For the text-containing cell, return its midpoint in [x, y] coordinate format. 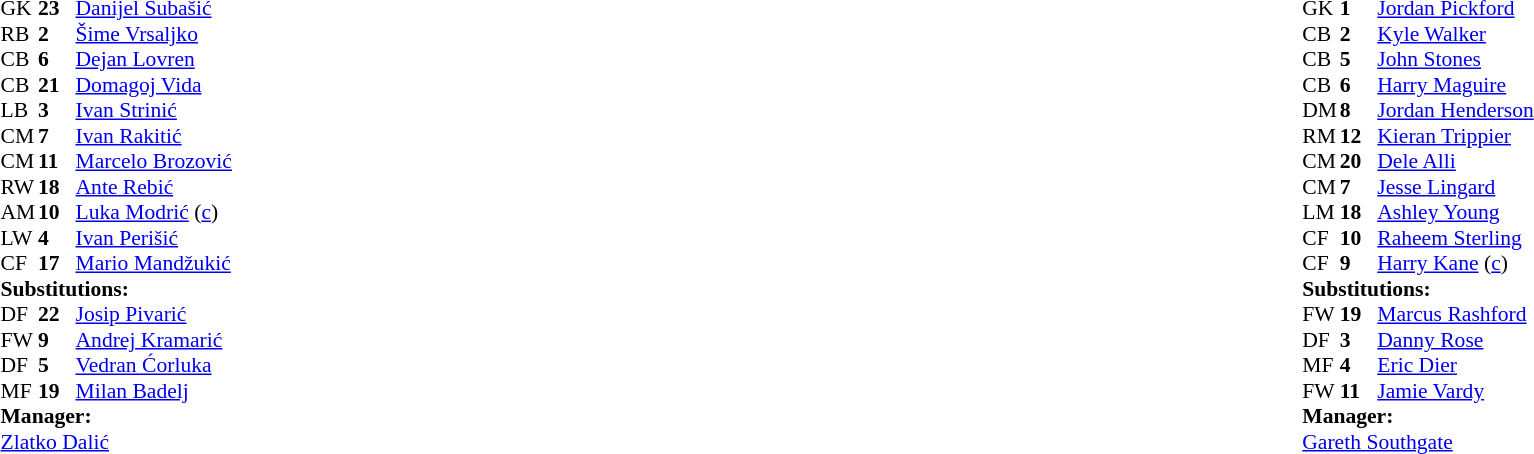
Ivan Strinić [154, 111]
LW [19, 238]
Šime Vrsaljko [154, 34]
8 [1359, 111]
17 [57, 263]
Mario Mandžukić [154, 263]
Kieran Trippier [1455, 136]
Josip Pivarić [154, 315]
Ivan Rakitić [154, 136]
LM [1321, 213]
DM [1321, 111]
Kyle Walker [1455, 34]
Ashley Young [1455, 213]
RM [1321, 136]
Jesse Lingard [1455, 187]
Ivan Perišić [154, 238]
John Stones [1455, 59]
20 [1359, 161]
Milan Badelj [154, 391]
AM [19, 213]
Marcelo Brozović [154, 161]
Luka Modrić (c) [154, 213]
Dejan Lovren [154, 59]
Ante Rebić [154, 187]
21 [57, 85]
Raheem Sterling [1455, 238]
Vedran Ćorluka [154, 365]
Jordan Henderson [1455, 111]
12 [1359, 136]
Eric Dier [1455, 365]
Dele Alli [1455, 161]
Harry Kane (c) [1455, 263]
Andrej Kramarić [154, 340]
RB [19, 34]
RW [19, 187]
Harry Maguire [1455, 85]
Jamie Vardy [1455, 391]
22 [57, 315]
Marcus Rashford [1455, 315]
LB [19, 111]
Danny Rose [1455, 340]
Domagoj Vida [154, 85]
